Return [X, Y] of the center of cell containing provided text 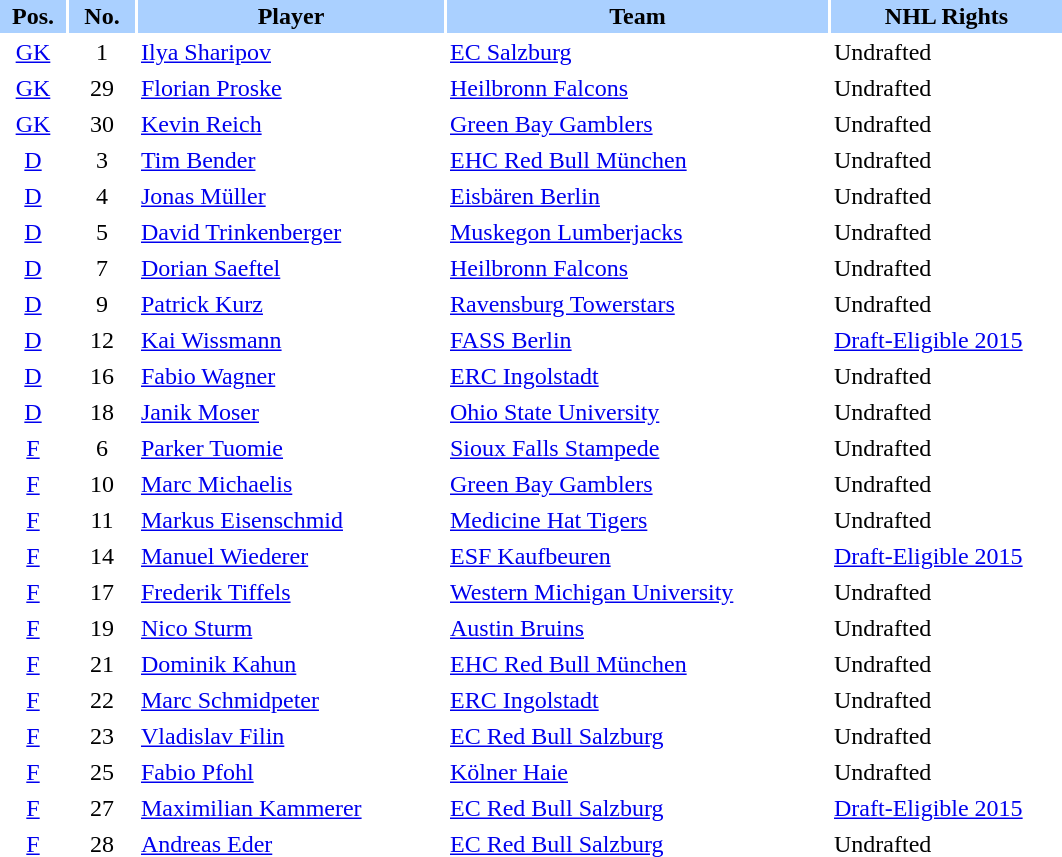
Kevin Reich [291, 124]
10 [102, 484]
Kölner Haie [638, 772]
Florian Proske [291, 88]
17 [102, 592]
Ilya Sharipov [291, 52]
Frederik Tiffels [291, 592]
Western Michigan University [638, 592]
Manuel Wiederer [291, 556]
Marc Schmidpeter [291, 700]
Player [291, 16]
Patrick Kurz [291, 304]
EC Salzburg [638, 52]
Parker Tuomie [291, 448]
11 [102, 520]
Vladislav Filin [291, 736]
Team [638, 16]
Fabio Wagner [291, 376]
Jonas Müller [291, 196]
ESF Kaufbeuren [638, 556]
Markus Eisenschmid [291, 520]
23 [102, 736]
David Trinkenberger [291, 232]
Ravensburg Towerstars [638, 304]
Pos. [33, 16]
Ohio State University [638, 412]
Medicine Hat Tigers [638, 520]
1 [102, 52]
5 [102, 232]
Dominik Kahun [291, 664]
16 [102, 376]
Sioux Falls Stampede [638, 448]
Maximilian Kammerer [291, 808]
FASS Berlin [638, 340]
Nico Sturm [291, 628]
Eisbären Berlin [638, 196]
19 [102, 628]
12 [102, 340]
Austin Bruins [638, 628]
Kai Wissmann [291, 340]
Marc Michaelis [291, 484]
9 [102, 304]
Dorian Saeftel [291, 268]
4 [102, 196]
No. [102, 16]
21 [102, 664]
14 [102, 556]
Janik Moser [291, 412]
6 [102, 448]
30 [102, 124]
22 [102, 700]
Muskegon Lumberjacks [638, 232]
NHL Rights [946, 16]
29 [102, 88]
Fabio Pfohl [291, 772]
27 [102, 808]
3 [102, 160]
18 [102, 412]
7 [102, 268]
25 [102, 772]
Tim Bender [291, 160]
